Locate the cell with the specified text and output its (x, y) center coordinate. 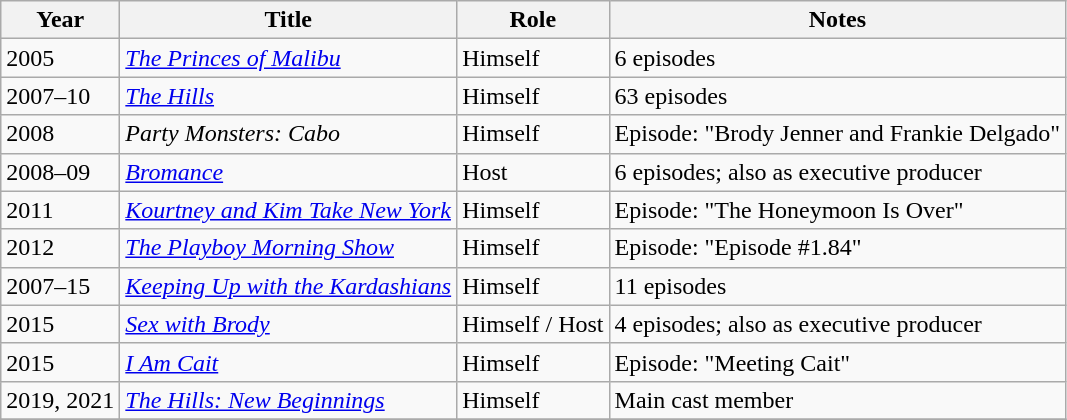
6 episodes (838, 58)
Main cast member (838, 400)
The Playboy Morning Show (288, 248)
Episode: "Brody Jenner and Frankie Delgado" (838, 134)
Year (60, 20)
2011 (60, 210)
Kourtney and Kim Take New York (288, 210)
Keeping Up with the Kardashians (288, 286)
2008–09 (60, 172)
6 episodes; also as executive producer (838, 172)
Bromance (288, 172)
Episode: "Episode #1.84" (838, 248)
The Hills (288, 96)
The Princes of Malibu (288, 58)
2007–10 (60, 96)
2007–15 (60, 286)
11 episodes (838, 286)
Role (533, 20)
Notes (838, 20)
Sex with Brody (288, 324)
Episode: "Meeting Cait" (838, 362)
Party Monsters: Cabo (288, 134)
63 episodes (838, 96)
Himself / Host (533, 324)
2005 (60, 58)
Title (288, 20)
4 episodes; also as executive producer (838, 324)
2008 (60, 134)
Host (533, 172)
2012 (60, 248)
The Hills: New Beginnings (288, 400)
2019, 2021 (60, 400)
Episode: "The Honeymoon Is Over" (838, 210)
I Am Cait (288, 362)
